Locate the cell with the specified text and output its [x, y] center coordinate. 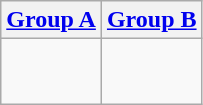
Group A [52, 20]
Group B [152, 20]
